Output the [X, Y] coordinate of the center of the cell containing the given text.  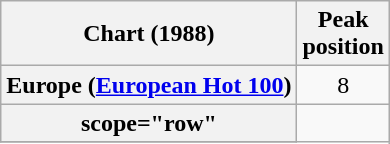
Peakposition [343, 34]
8 [343, 85]
Chart (1988) [149, 34]
Europe (European Hot 100) [149, 85]
scope="row" [149, 123]
